Scan for the cell matching the given text and deliver its (X, Y) coordinate at center. 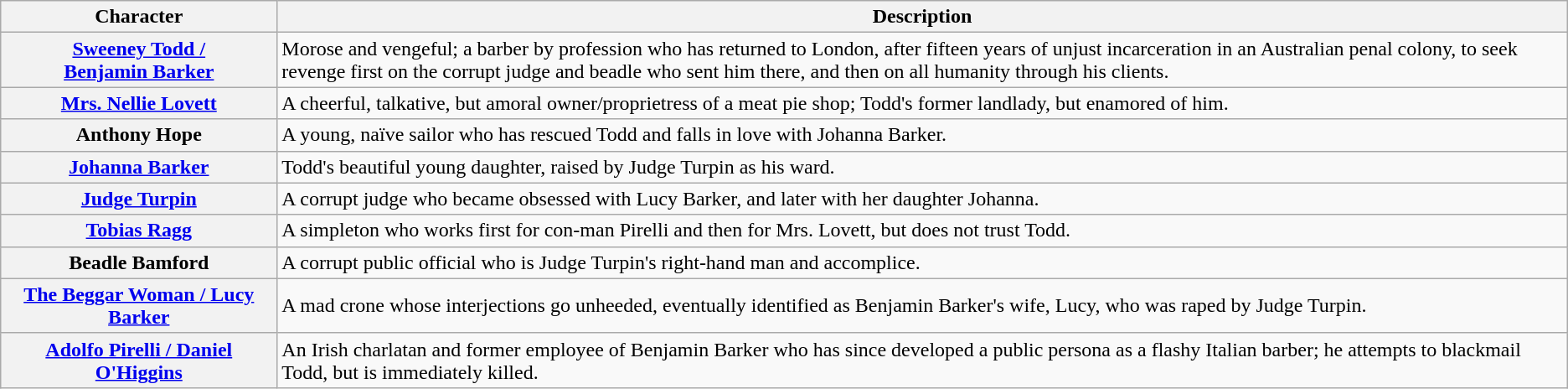
A simpleton who works first for con-man Pirelli and then for Mrs. Lovett, but does not trust Todd. (922, 231)
Judge Turpin (139, 199)
A corrupt public official who is Judge Turpin's right-hand man and accomplice. (922, 262)
Todd's beautiful young daughter, raised by Judge Turpin as his ward. (922, 167)
A young, naïve sailor who has rescued Todd and falls in love with Johanna Barker. (922, 135)
A mad crone whose interjections go unheeded, eventually identified as Benjamin Barker's wife, Lucy, who was raped by Judge Turpin. (922, 305)
Mrs. Nellie Lovett (139, 103)
Anthony Hope (139, 135)
A corrupt judge who became obsessed with Lucy Barker, and later with her daughter Johanna. (922, 199)
A cheerful, talkative, but amoral owner/proprietress of a meat pie shop; Todd's former landlady, but enamored of him. (922, 103)
Beadle Bamford (139, 262)
Tobias Ragg (139, 231)
Johanna Barker (139, 167)
Description (922, 17)
Adolfo Pirelli / Daniel O'Higgins (139, 360)
Sweeney Todd /Benjamin Barker (139, 60)
The Beggar Woman / Lucy Barker (139, 305)
Character (139, 17)
